Capture the cell that displays the provided text and extract its [X, Y] central coordinate. 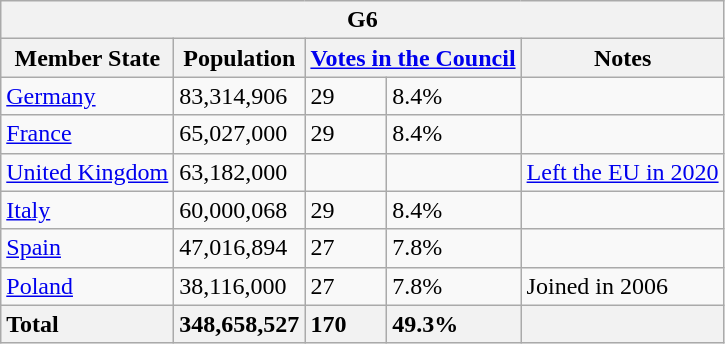
Total [88, 324]
Votes in the Council [413, 58]
65,027,000 [240, 134]
Spain [88, 248]
Population [240, 58]
170 [346, 324]
47,016,894 [240, 248]
60,000,068 [240, 210]
Poland [88, 286]
Joined in 2006 [622, 286]
G6 [362, 20]
49.3% [454, 324]
Germany [88, 96]
Member State [88, 58]
Notes [622, 58]
Left the EU in 2020 [622, 172]
83,314,906 [240, 96]
348,658,527 [240, 324]
United Kingdom [88, 172]
Italy [88, 210]
France [88, 134]
38,116,000 [240, 286]
63,182,000 [240, 172]
